Output the (x, y) coordinate of the center of the cell containing the given text.  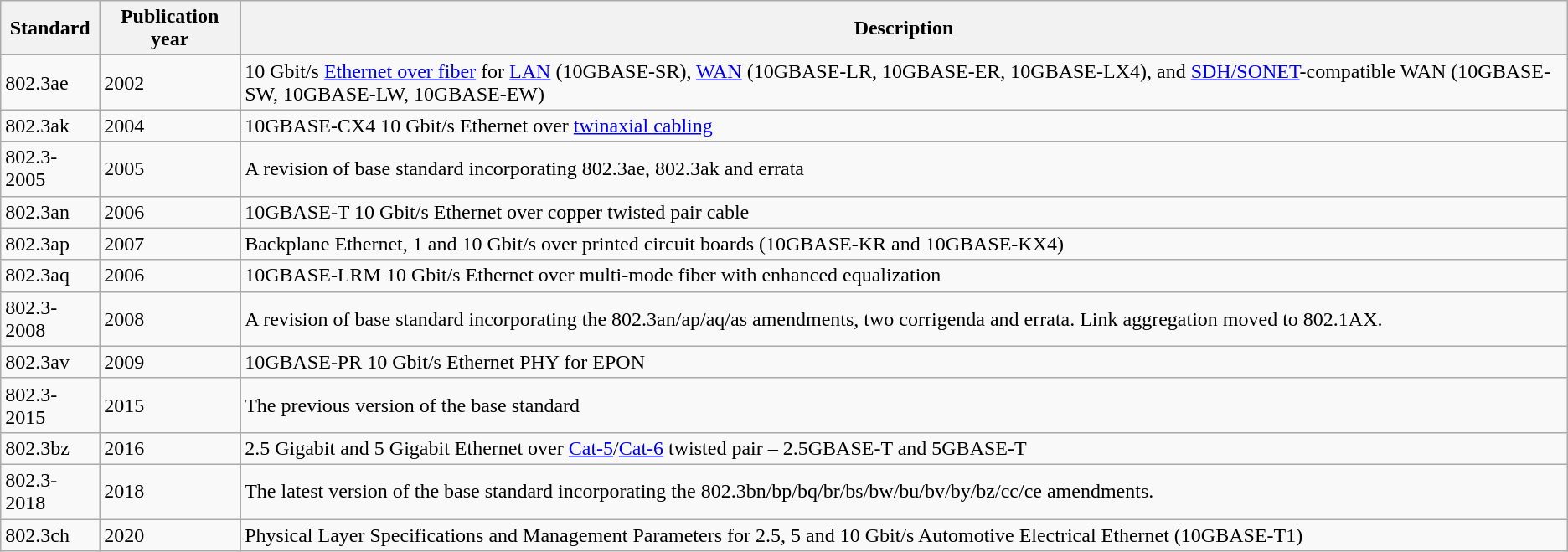
2004 (170, 126)
2015 (170, 405)
802.3-2018 (50, 491)
10GBASE-T 10 Gbit/s Ethernet over copper twisted pair cable (905, 212)
802.3bz (50, 448)
The previous version of the base standard (905, 405)
10GBASE-PR 10 Gbit/s Ethernet PHY for EPON (905, 362)
2.5 Gigabit and 5 Gigabit Ethernet over Cat-5/Cat-6 twisted pair – 2.5GBASE-T and 5GBASE-T (905, 448)
Standard (50, 28)
2018 (170, 491)
802.3-2005 (50, 169)
802.3av (50, 362)
A revision of base standard incorporating 802.3ae, 802.3ak and errata (905, 169)
802.3aq (50, 276)
2007 (170, 244)
802.3-2015 (50, 405)
2005 (170, 169)
802.3an (50, 212)
Backplane Ethernet, 1 and 10 Gbit/s over printed circuit boards (10GBASE-KR and 10GBASE-KX4) (905, 244)
Physical Layer Specifications and Management Parameters for 2.5, 5 and 10 Gbit/s Automotive Electrical Ethernet (10GBASE-T1) (905, 535)
802.3ak (50, 126)
802.3ae (50, 82)
2020 (170, 535)
802.3ap (50, 244)
2002 (170, 82)
802.3ch (50, 535)
Description (905, 28)
10GBASE-CX4 10 Gbit/s Ethernet over twinaxial cabling (905, 126)
2008 (170, 318)
A revision of base standard incorporating the 802.3an/ap/aq/as amendments, two corrigenda and errata. Link aggregation moved to 802.1AX. (905, 318)
The latest version of the base standard incorporating the 802.3bn/bp/bq/br/bs/bw/bu/bv/by/bz/cc/ce amendments. (905, 491)
2016 (170, 448)
2009 (170, 362)
802.3-2008 (50, 318)
10GBASE-LRM 10 Gbit/s Ethernet over multi-mode fiber with enhanced equalization (905, 276)
Publication year (170, 28)
